Capture the cell that displays the provided text and extract its (X, Y) central coordinate. 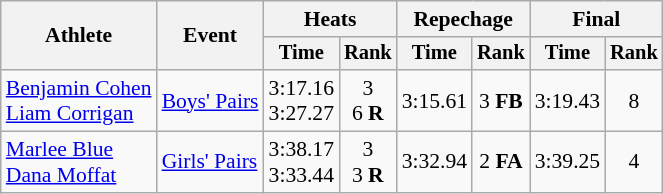
3 FB (501, 100)
Marlee BlueDana Moffat (79, 162)
Boys' Pairs (210, 100)
Athlete (79, 36)
33 R (368, 162)
3:38.173:33.44 (302, 162)
2 FA (501, 162)
3:32.94 (434, 162)
Heats (330, 19)
36 R (368, 100)
Girls' Pairs (210, 162)
3:39.25 (568, 162)
4 (634, 162)
Final (596, 19)
3:19.43 (568, 100)
Benjamin CohenLiam Corrigan (79, 100)
3:17.163:27.27 (302, 100)
3:15.61 (434, 100)
8 (634, 100)
Event (210, 36)
Repechage (464, 19)
